Identify which cell holds the provided text, then report its [X, Y] central coordinate. 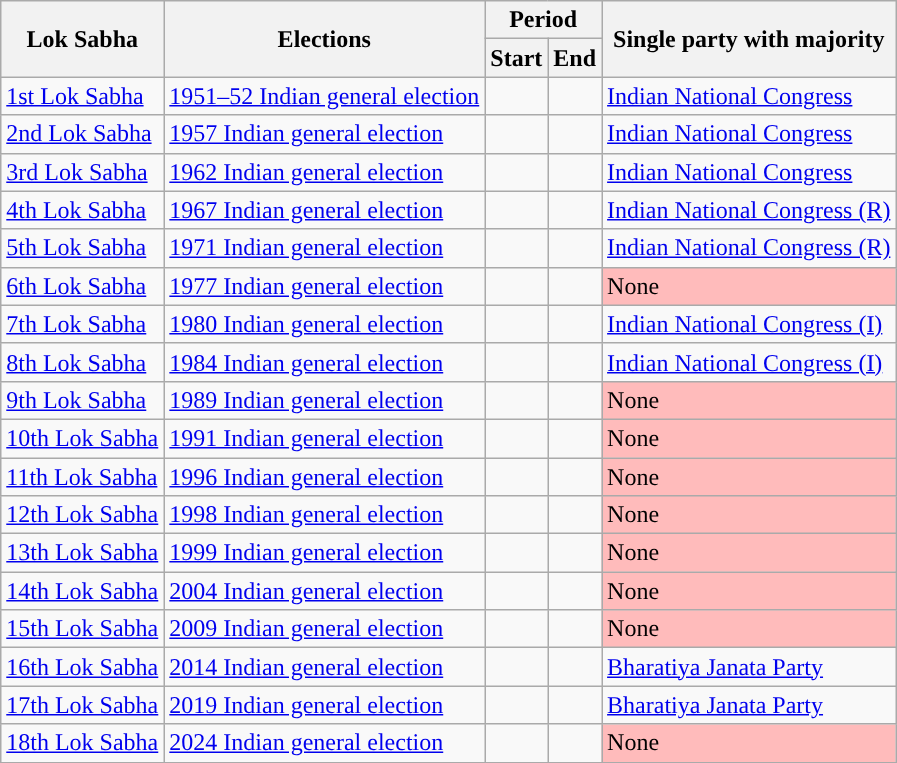
Single party with majority [749, 39]
Elections [324, 39]
Start [516, 58]
1957 Indian general election [324, 134]
15th Lok Sabha [82, 629]
2nd Lok Sabha [82, 134]
1989 Indian general election [324, 400]
1967 Indian general election [324, 210]
12th Lok Sabha [82, 515]
1984 Indian general election [324, 362]
1971 Indian general election [324, 248]
5th Lok Sabha [82, 248]
7th Lok Sabha [82, 324]
9th Lok Sabha [82, 400]
1998 Indian general election [324, 515]
1999 Indian general election [324, 553]
End [575, 58]
2024 Indian general election [324, 743]
1st Lok Sabha [82, 96]
4th Lok Sabha [82, 210]
18th Lok Sabha [82, 743]
2009 Indian general election [324, 629]
1951–52 Indian general election [324, 96]
1977 Indian general election [324, 286]
2019 Indian general election [324, 705]
6th Lok Sabha [82, 286]
10th Lok Sabha [82, 438]
8th Lok Sabha [82, 362]
17th Lok Sabha [82, 705]
1962 Indian general election [324, 172]
1980 Indian general election [324, 324]
3rd Lok Sabha [82, 172]
1996 Indian general election [324, 477]
14th Lok Sabha [82, 591]
Lok Sabha [82, 39]
16th Lok Sabha [82, 667]
11th Lok Sabha [82, 477]
Period [544, 20]
2014 Indian general election [324, 667]
1991 Indian general election [324, 438]
13th Lok Sabha [82, 553]
2004 Indian general election [324, 591]
